Output the (x, y) coordinate of the center of the cell containing the given text.  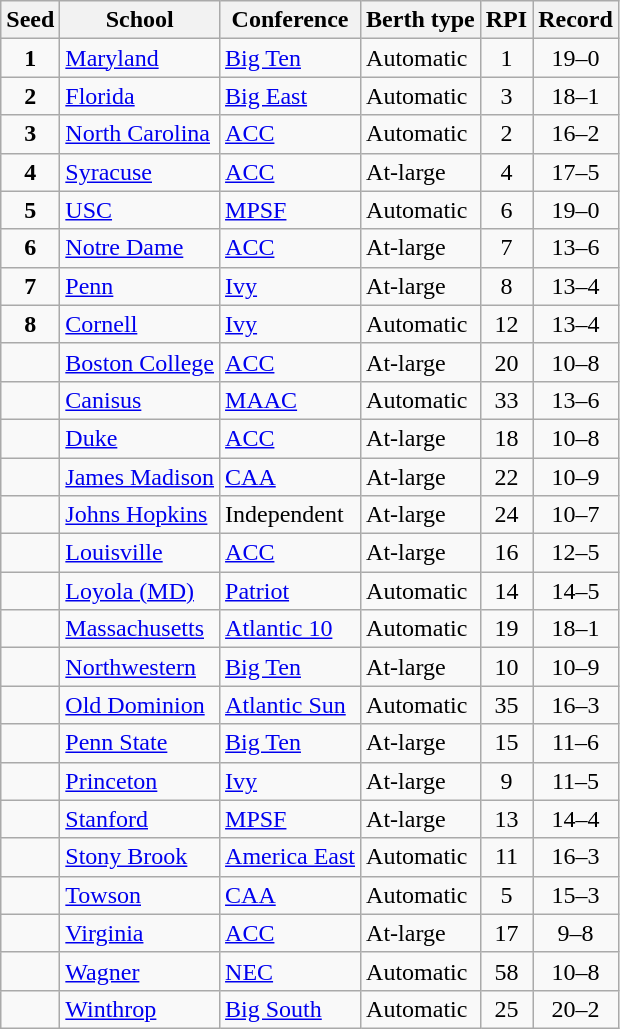
Atlantic Sun (290, 705)
Cornell (140, 324)
Penn State (140, 743)
12 (506, 324)
North Carolina (140, 134)
9–8 (576, 933)
14 (506, 591)
11–6 (576, 743)
17–5 (576, 172)
16 (506, 553)
Independent (290, 515)
Seed (30, 20)
20–2 (576, 1009)
School (140, 20)
25 (506, 1009)
Johns Hopkins (140, 515)
58 (506, 971)
Louisville (140, 553)
Conference (290, 20)
Princeton (140, 781)
Big South (290, 1009)
Record (576, 20)
15–3 (576, 895)
Patriot (290, 591)
USC (140, 210)
Winthrop (140, 1009)
Massachusetts (140, 629)
Boston College (140, 362)
11–5 (576, 781)
Wagner (140, 971)
17 (506, 933)
35 (506, 705)
Duke (140, 438)
MAAC (290, 400)
10–7 (576, 515)
13 (506, 819)
18 (506, 438)
RPI (506, 20)
20 (506, 362)
Berth type (421, 20)
Stony Brook (140, 857)
Stanford (140, 819)
19 (506, 629)
Canisus (140, 400)
22 (506, 477)
12–5 (576, 553)
Towson (140, 895)
Virginia (140, 933)
Loyola (MD) (140, 591)
Syracuse (140, 172)
14–4 (576, 819)
Maryland (140, 58)
America East (290, 857)
10 (506, 667)
9 (506, 781)
15 (506, 743)
11 (506, 857)
James Madison (140, 477)
NEC (290, 971)
Old Dominion (140, 705)
33 (506, 400)
Notre Dame (140, 248)
24 (506, 515)
Atlantic 10 (290, 629)
Northwestern (140, 667)
16–2 (576, 134)
Florida (140, 96)
Big East (290, 96)
14–5 (576, 591)
Penn (140, 286)
